Output the [X, Y] coordinate of the center of the cell containing the given text.  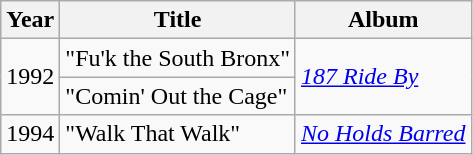
187 Ride By [383, 77]
No Holds Barred [383, 134]
Year [30, 20]
Album [383, 20]
Title [178, 20]
1994 [30, 134]
"Fu'k the South Bronx" [178, 58]
1992 [30, 77]
"Walk That Walk" [178, 134]
"Comin' Out the Cage" [178, 96]
